Find where the given text appears and provide that cell's center as [X, Y] coordinate. 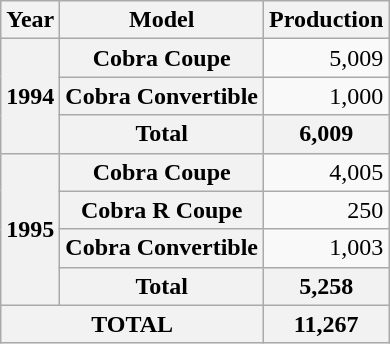
1,000 [326, 96]
Cobra R Coupe [162, 210]
Model [162, 20]
1,003 [326, 248]
Year [30, 20]
Production [326, 20]
1995 [30, 229]
11,267 [326, 324]
4,005 [326, 172]
5,258 [326, 286]
6,009 [326, 134]
1994 [30, 96]
TOTAL [132, 324]
5,009 [326, 58]
250 [326, 210]
